Return the [x, y] coordinate for the center point of the cell that contains the specified text.  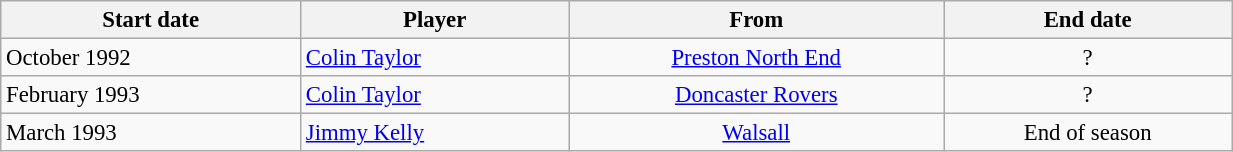
Start date [151, 20]
Walsall [756, 133]
End of season [1088, 133]
Doncaster Rovers [756, 95]
March 1993 [151, 133]
October 1992 [151, 58]
February 1993 [151, 95]
From [756, 20]
End date [1088, 20]
Jimmy Kelly [435, 133]
Player [435, 20]
Preston North End [756, 58]
